From the cell containing the given text, extract its center point as [x, y] coordinate. 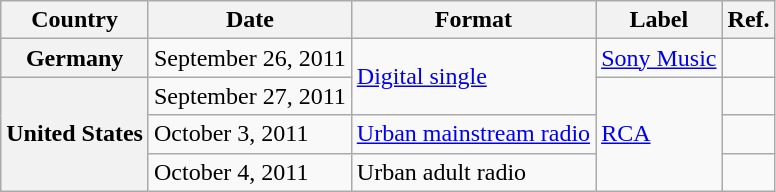
Urban mainstream radio [473, 134]
Country [75, 20]
Format [473, 20]
Urban adult radio [473, 172]
October 4, 2011 [250, 172]
Digital single [473, 77]
RCA [659, 134]
Germany [75, 58]
Ref. [748, 20]
Sony Music [659, 58]
September 27, 2011 [250, 96]
Date [250, 20]
October 3, 2011 [250, 134]
September 26, 2011 [250, 58]
United States [75, 134]
Label [659, 20]
